Find where the given text appears and provide that cell's center as [x, y] coordinate. 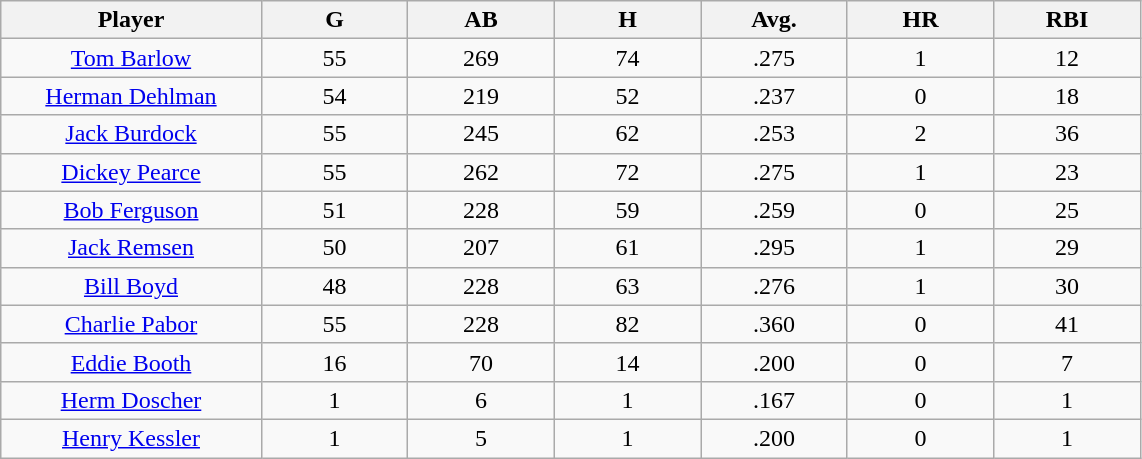
74 [628, 58]
.237 [774, 96]
48 [334, 286]
RBI [1068, 20]
Herm Doscher [131, 400]
52 [628, 96]
18 [1068, 96]
.259 [774, 210]
.253 [774, 134]
12 [1068, 58]
62 [628, 134]
219 [482, 96]
36 [1068, 134]
207 [482, 248]
Jack Burdock [131, 134]
51 [334, 210]
30 [1068, 286]
HR [920, 20]
Player [131, 20]
Bill Boyd [131, 286]
29 [1068, 248]
2 [920, 134]
H [628, 20]
72 [628, 172]
6 [482, 400]
.360 [774, 324]
Tom Barlow [131, 58]
Bob Ferguson [131, 210]
.167 [774, 400]
41 [1068, 324]
245 [482, 134]
23 [1068, 172]
82 [628, 324]
Herman Dehlman [131, 96]
Jack Remsen [131, 248]
7 [1068, 362]
Eddie Booth [131, 362]
Henry Kessler [131, 438]
Charlie Pabor [131, 324]
59 [628, 210]
.276 [774, 286]
50 [334, 248]
.295 [774, 248]
G [334, 20]
25 [1068, 210]
16 [334, 362]
70 [482, 362]
Avg. [774, 20]
Dickey Pearce [131, 172]
63 [628, 286]
14 [628, 362]
AB [482, 20]
54 [334, 96]
269 [482, 58]
262 [482, 172]
5 [482, 438]
61 [628, 248]
